Identify which cell holds the provided text, then report its [X, Y] central coordinate. 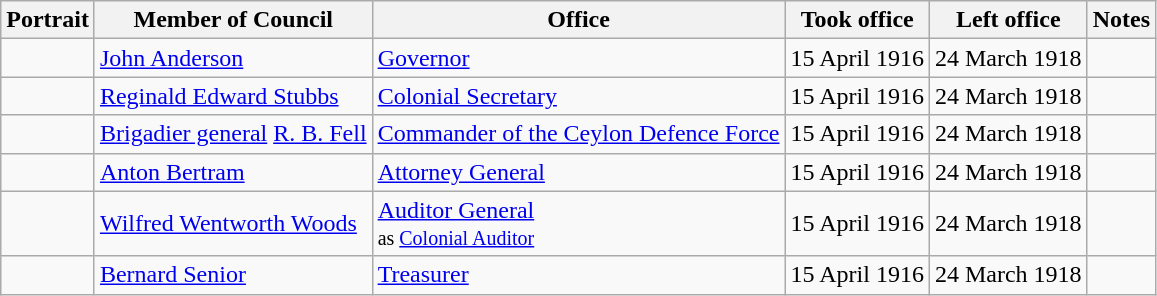
Left office [1008, 20]
Bernard Senior [233, 275]
Attorney General [578, 172]
Office [578, 20]
Portrait [48, 20]
Anton Bertram [233, 172]
Colonial Secretary [578, 96]
Wilfred Wentworth Woods [233, 224]
Governor [578, 58]
Member of Council [233, 20]
Commander of the Ceylon Defence Force [578, 134]
Took office [857, 20]
Auditor Generalas Colonial Auditor [578, 224]
Brigadier general R. B. Fell [233, 134]
John Anderson [233, 58]
Reginald Edward Stubbs [233, 96]
Notes [1121, 20]
Treasurer [578, 275]
